Capture the cell that displays the provided text and extract its (X, Y) central coordinate. 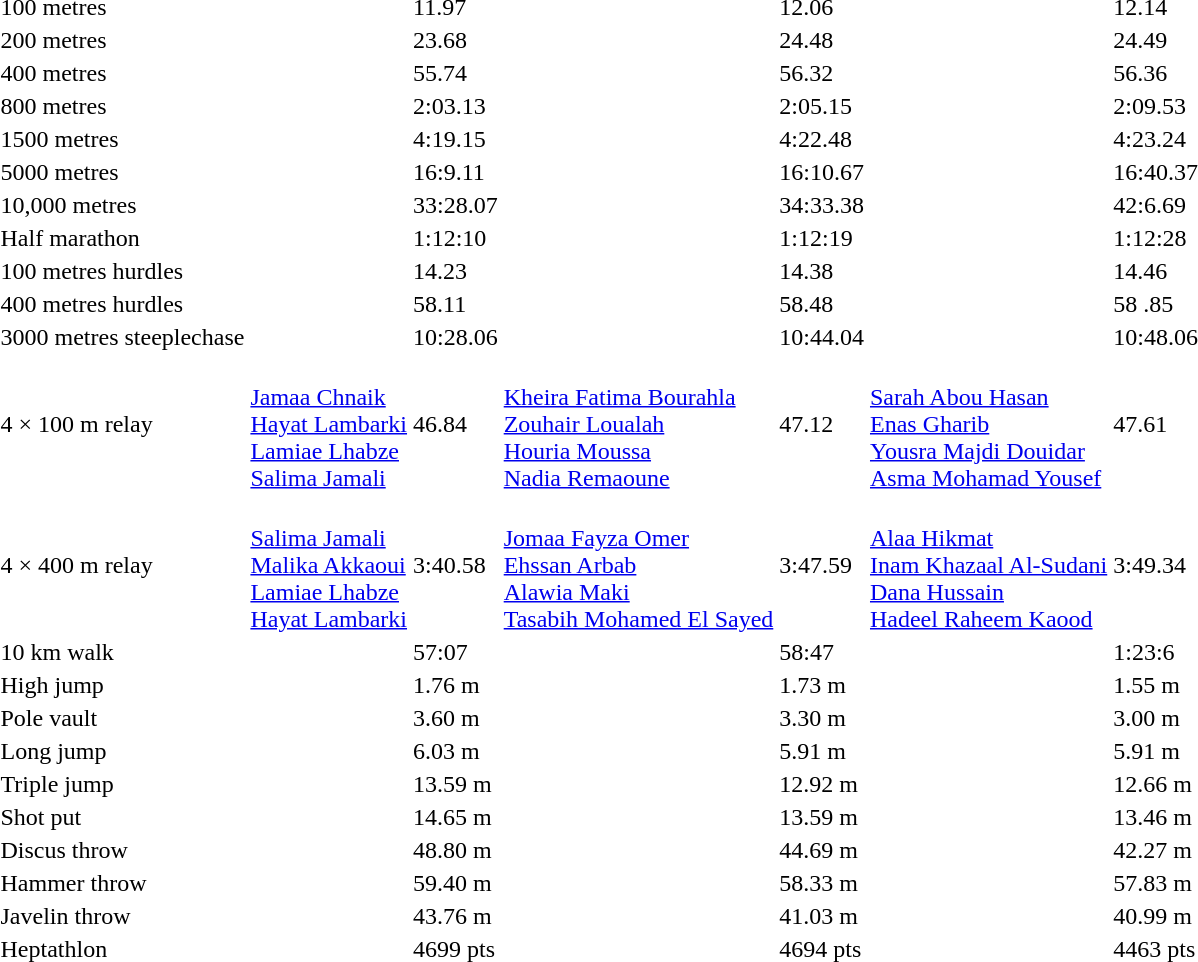
14.38 (822, 271)
14.23 (456, 271)
24.48 (822, 40)
43.76 m (456, 916)
1.76 m (456, 685)
46.84 (456, 424)
58.33 m (822, 883)
4:19.15 (456, 139)
Kheira Fatima BourahlaZouhair LoualahHouria MoussaNadia Remaoune (638, 424)
16:9.11 (456, 172)
48.80 m (456, 850)
10:44.04 (822, 337)
Jomaa Fayza OmerEhssan ArbabAlawia MakiTasabih Mohamed El Sayed (638, 565)
Salima JamaliMalika AkkaouiLamiae LhabzeHayat Lambarki (329, 565)
47.12 (822, 424)
Jamaa ChnaikHayat LambarkiLamiae LhabzeSalima Jamali (329, 424)
2:05.15 (822, 106)
3:40.58 (456, 565)
Sarah Abou HasanEnas GharibYousra Majdi DouidarAsma Mohamad Yousef (988, 424)
3.30 m (822, 718)
23.68 (456, 40)
3:47.59 (822, 565)
1:12:19 (822, 238)
2:03.13 (456, 106)
Alaa HikmatInam Khazaal Al-SudaniDana HussainHadeel Raheem Kaood (988, 565)
57:07 (456, 652)
4:22.48 (822, 139)
12.92 m (822, 784)
14.65 m (456, 817)
58.11 (456, 304)
16:10.67 (822, 172)
41.03 m (822, 916)
55.74 (456, 73)
44.69 m (822, 850)
1:12:10 (456, 238)
10:28.06 (456, 337)
5.91 m (822, 751)
3.60 m (456, 718)
1.73 m (822, 685)
56.32 (822, 73)
58.48 (822, 304)
59.40 m (456, 883)
6.03 m (456, 751)
33:28.07 (456, 205)
34:33.38 (822, 205)
58:47 (822, 652)
